Output the (X, Y) coordinate of the center of the cell containing the given text.  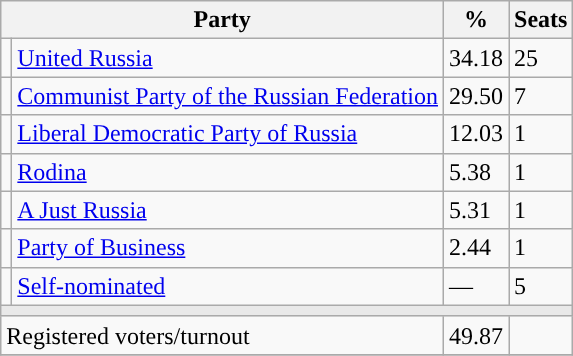
Liberal Democratic Party of Russia (228, 134)
34.18 (476, 58)
Seats (541, 20)
25 (541, 58)
7 (541, 96)
5 (541, 286)
Party of Business (228, 248)
Self-nominated (228, 286)
Rodina (228, 172)
12.03 (476, 134)
Party (222, 20)
Communist Party of the Russian Federation (228, 96)
Registered voters/turnout (222, 335)
United Russia (228, 58)
2.44 (476, 248)
5.31 (476, 210)
49.87 (476, 335)
29.50 (476, 96)
— (476, 286)
A Just Russia (228, 210)
% (476, 20)
5.38 (476, 172)
